Return the (X, Y) coordinate for the center point of the cell that contains the specified text.  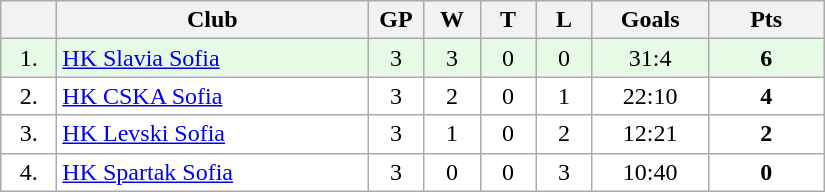
HK CSKA Sofia (212, 96)
1. (29, 58)
10:40 (650, 172)
W (452, 20)
12:21 (650, 134)
Goals (650, 20)
HK Slavia Sofia (212, 58)
31:4 (650, 58)
2. (29, 96)
4. (29, 172)
HK Levski Sofia (212, 134)
HK Spartak Sofia (212, 172)
22:10 (650, 96)
3. (29, 134)
Club (212, 20)
4 (766, 96)
L (564, 20)
T (508, 20)
6 (766, 58)
Pts (766, 20)
GP (396, 20)
